Scan for the cell matching the given text and deliver its [X, Y] coordinate at center. 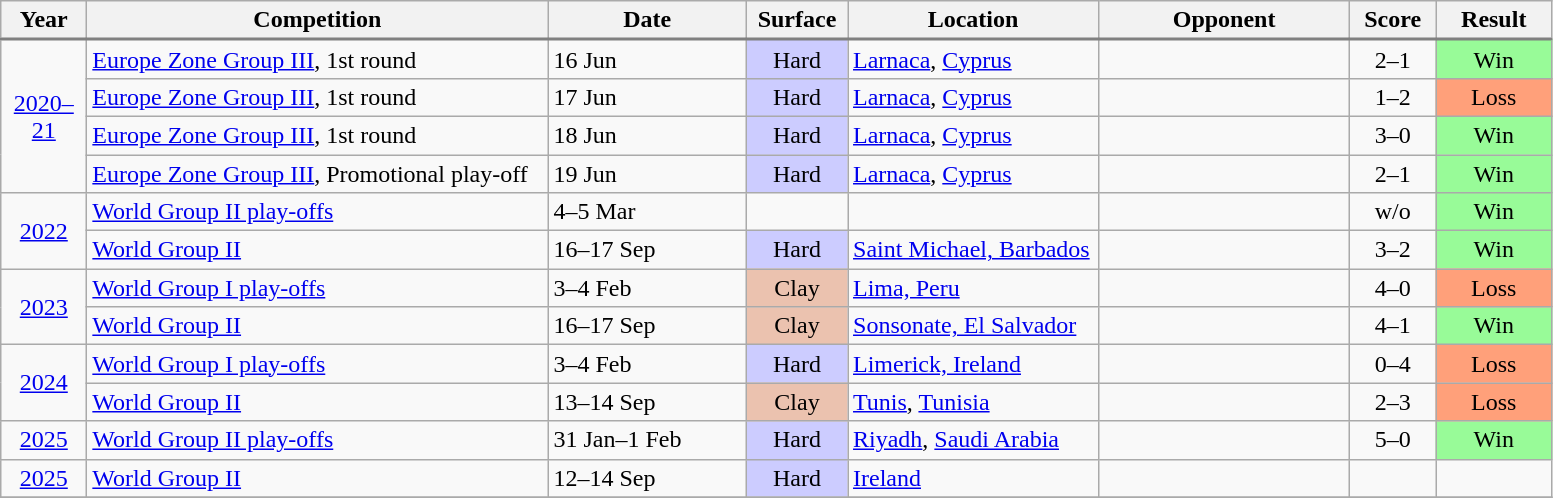
Saint Michael, Barbados [974, 250]
3–0 [1393, 135]
Ireland [974, 478]
Date [648, 20]
w/o [1393, 212]
18 Jun [648, 135]
31 Jan–1 Feb [648, 440]
Europe Zone Group III, Promotional play-off [318, 173]
2022 [44, 231]
Surface [796, 20]
Tunis, Tunisia [974, 402]
Lima, Peru [974, 288]
4–1 [1393, 326]
17 Jun [648, 97]
Competition [318, 20]
Opponent [1224, 20]
Riyadh, Saudi Arabia [974, 440]
13–14 Sep [648, 402]
3–2 [1393, 250]
Score [1393, 20]
19 Jun [648, 173]
Result [1494, 20]
Location [974, 20]
16 Jun [648, 60]
0–4 [1393, 364]
4–5 Mar [648, 212]
1–2 [1393, 97]
2024 [44, 383]
Sonsonate, El Salvador [974, 326]
2023 [44, 307]
Limerick, Ireland [974, 364]
4–0 [1393, 288]
Year [44, 20]
5–0 [1393, 440]
2–3 [1393, 402]
12–14 Sep [648, 478]
2020–21 [44, 116]
